Capture the cell that displays the provided text and extract its [X, Y] central coordinate. 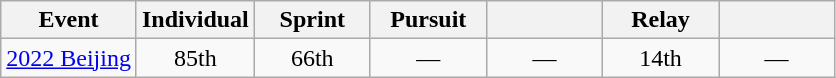
2022 Beijing [69, 58]
Relay [660, 20]
85th [195, 58]
14th [660, 58]
Pursuit [428, 20]
Event [69, 20]
66th [312, 58]
Individual [195, 20]
Sprint [312, 20]
